Identify which cell holds the provided text, then report its (x, y) central coordinate. 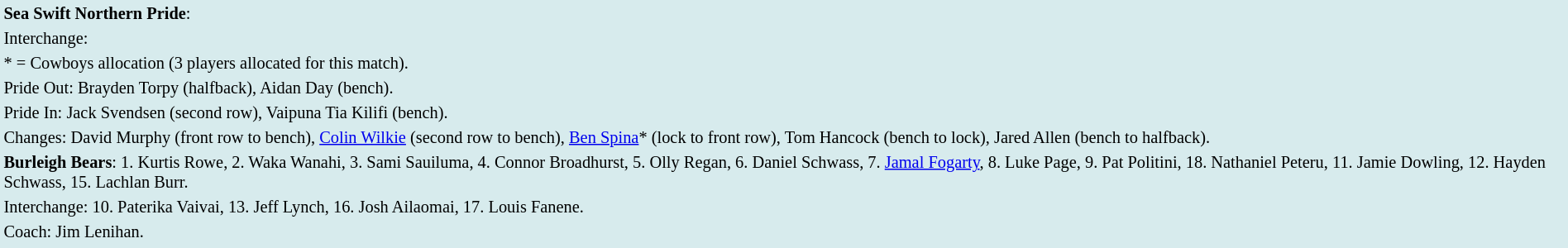
Coach: Jim Lenihan. (784, 231)
Pride In: Jack Svendsen (second row), Vaipuna Tia Kilifi (bench). (784, 112)
* = Cowboys allocation (3 players allocated for this match). (784, 63)
Interchange: 10. Paterika Vaivai, 13. Jeff Lynch, 16. Josh Ailaomai, 17. Louis Fanene. (784, 207)
Sea Swift Northern Pride: (784, 13)
Pride Out: Brayden Torpy (halfback), Aidan Day (bench). (784, 88)
Interchange: (784, 38)
